Detect which cell encompasses the target text, then output its (x, y) center coordinate. 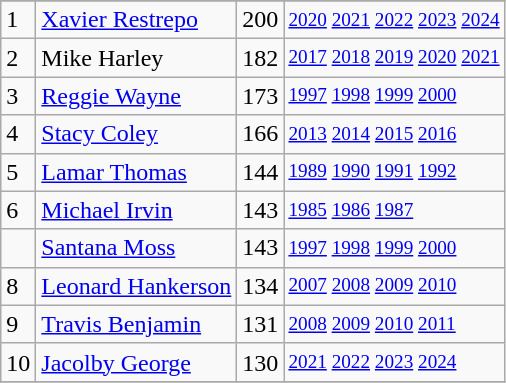
Santana Moss (136, 248)
10 (18, 362)
182 (260, 58)
3 (18, 96)
Lamar Thomas (136, 172)
2020 2021 2022 2023 2024 (394, 20)
9 (18, 324)
1989 1990 1991 1992 (394, 172)
Stacy Coley (136, 134)
2013 2014 2015 2016 (394, 134)
130 (260, 362)
2008 2009 2010 2011 (394, 324)
Jacolby George (136, 362)
2007 2008 2009 2010 (394, 286)
166 (260, 134)
Reggie Wayne (136, 96)
1 (18, 20)
200 (260, 20)
Michael Irvin (136, 210)
Xavier Restrepo (136, 20)
2 (18, 58)
Leonard Hankerson (136, 286)
8 (18, 286)
173 (260, 96)
4 (18, 134)
2021 2022 2023 2024 (394, 362)
2017 2018 2019 2020 2021 (394, 58)
144 (260, 172)
1985 1986 1987 (394, 210)
Mike Harley (136, 58)
134 (260, 286)
5 (18, 172)
131 (260, 324)
6 (18, 210)
Travis Benjamin (136, 324)
